Capture the cell that displays the provided text and extract its [x, y] central coordinate. 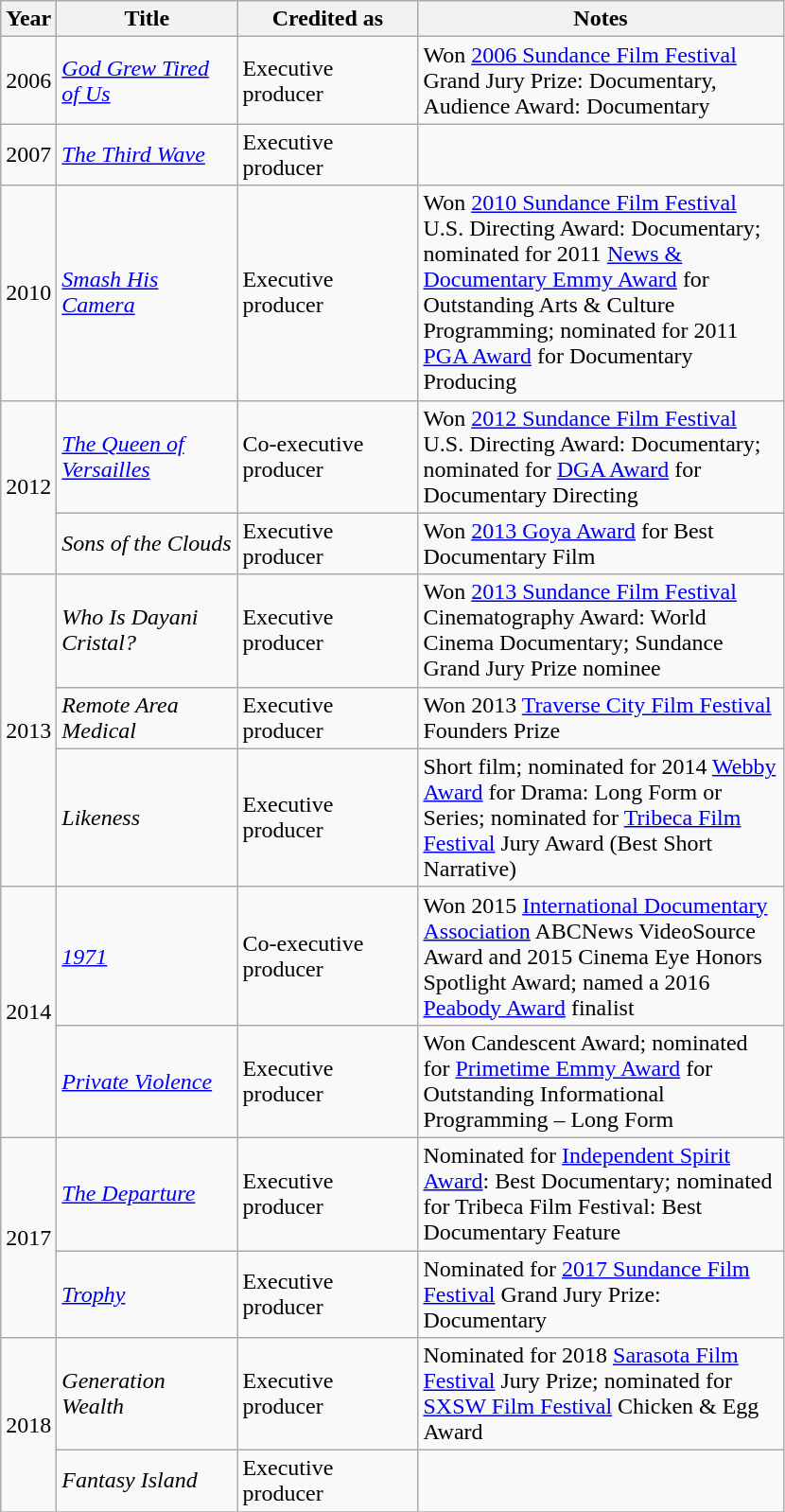
Likeness [148, 818]
Won 2013 Sundance Film Festival Cinematography Award: World Cinema Documentary; Sundance Grand Jury Prize nominee [601, 630]
Notes [601, 19]
Won 2006 Sundance Film Festival Grand Jury Prize: Documentary, Audience Award: Documentary [601, 80]
2018 [28, 1425]
Won 2013 Traverse City Film Festival Founders Prize [601, 717]
Won 2012 Sundance Film Festival U.S. Directing Award: Documentary; nominated for DGA Award for Documentary Directing [601, 456]
Generation Wealth [148, 1395]
2013 [28, 730]
2017 [28, 1238]
God Grew Tired of Us [148, 80]
Title [148, 19]
Nominated for 2018 Sarasota Film Festival Jury Prize; nominated for SXSW Film Festival Chicken & Egg Award [601, 1395]
Fantasy Island [148, 1482]
Short film; nominated for 2014 Webby Award for Drama: Long Form or Series; nominated for Tribeca Film Festival Jury Award (Best Short Narrative) [601, 818]
The Third Wave [148, 155]
Year [28, 19]
Won Candescent Award; nominated for Primetime Emmy Award for Outstanding Informational Programming – Long Form [601, 1081]
2010 [28, 293]
Smash His Camera [148, 293]
2007 [28, 155]
Private Violence [148, 1081]
Remote Area Medical [148, 717]
Nominated for Independent Spirit Award: Best Documentary; nominated for Tribeca Film Festival: Best Documentary Feature [601, 1194]
2012 [28, 487]
The Departure [148, 1194]
Nominated for 2017 Sundance Film Festival Grand Jury Prize: Documentary [601, 1294]
Who Is Dayani Cristal? [148, 630]
Trophy [148, 1294]
Won 2013 Goya Award for Best Documentary Film [601, 543]
The Queen of Versailles [148, 456]
2006 [28, 80]
Sons of the Clouds [148, 543]
1971 [148, 956]
2014 [28, 1012]
Credited as [327, 19]
